For the text-containing cell, return its midpoint in [x, y] coordinate format. 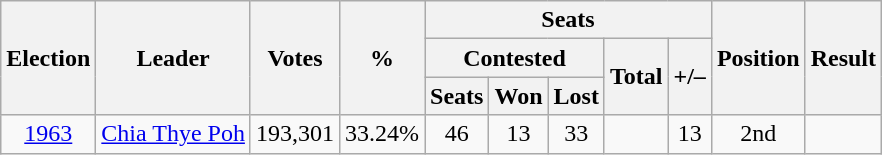
Election [48, 58]
Total [636, 77]
33 [576, 134]
2nd [758, 134]
Leader [174, 58]
Chia Thye Poh [174, 134]
193,301 [294, 134]
Votes [294, 58]
46 [457, 134]
Result [843, 58]
Lost [576, 96]
1963 [48, 134]
+/– [690, 77]
Won [518, 96]
Contested [515, 58]
% [382, 58]
33.24% [382, 134]
Position [758, 58]
